Determine the [X, Y] coordinate at the center of the cell enclosing the given text.  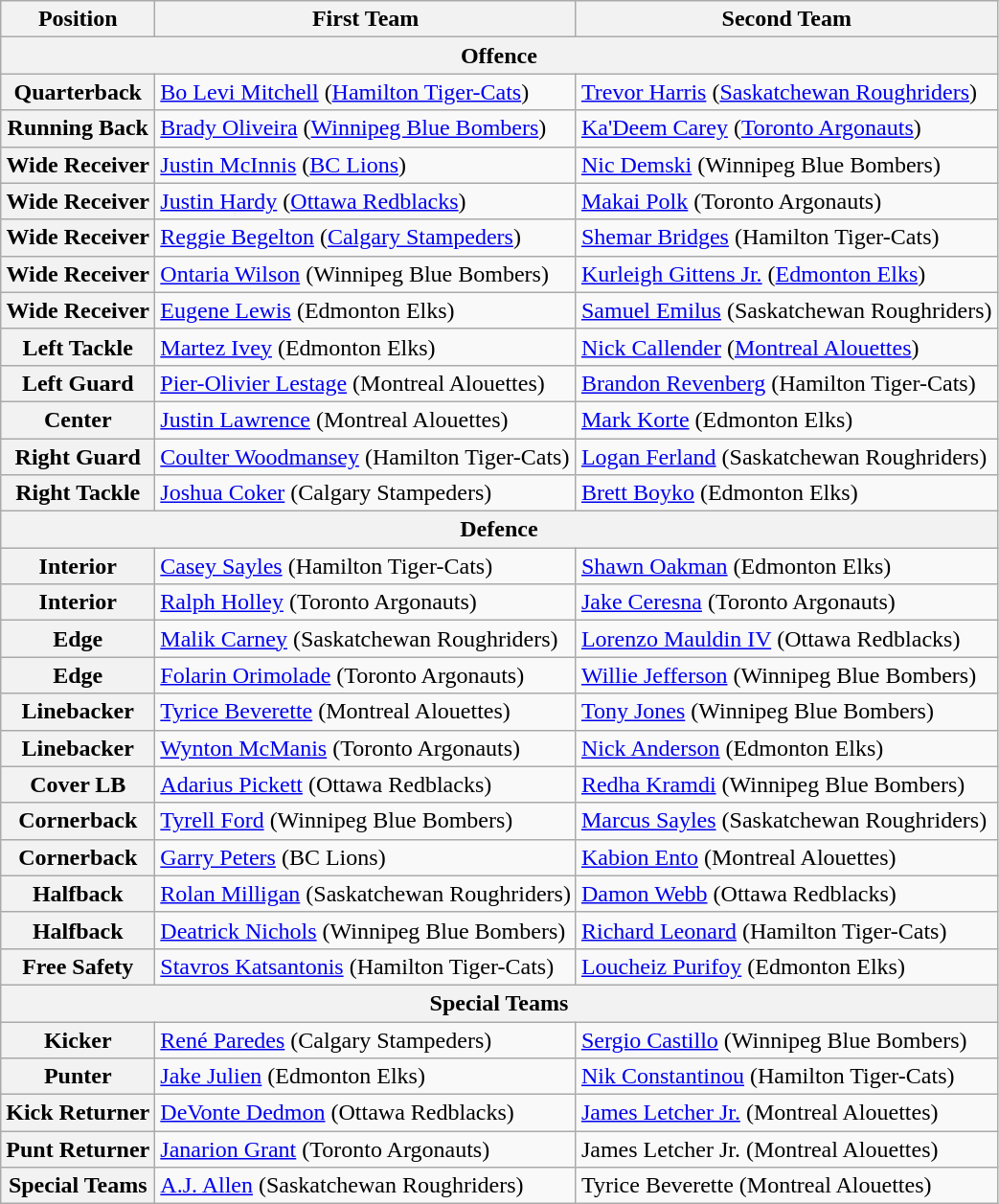
Right Guard [79, 457]
Punter [79, 1077]
Kabion Ento (Montreal Alouettes) [786, 857]
Logan Ferland (Saskatchewan Roughriders) [786, 457]
Coulter Woodmansey (Hamilton Tiger-Cats) [366, 457]
DeVonte Dedmon (Ottawa Redblacks) [366, 1113]
Kicker [79, 1039]
Tony Jones (Winnipeg Blue Bombers) [786, 712]
Marcus Sayles (Saskatchewan Roughriders) [786, 821]
Left Guard [79, 383]
Nick Callender (Montreal Alouettes) [786, 347]
Reggie Begelton (Calgary Stampeders) [366, 238]
Folarin Orimolade (Toronto Argonauts) [366, 675]
Eugene Lewis (Edmonton Elks) [366, 310]
Kurleigh Gittens Jr. (Edmonton Elks) [786, 274]
Brady Oliveira (Winnipeg Blue Bombers) [366, 128]
Pier-Olivier Lestage (Montreal Alouettes) [366, 383]
Lorenzo Mauldin IV (Ottawa Redblacks) [786, 639]
Shemar Bridges (Hamilton Tiger-Cats) [786, 238]
René Paredes (Calgary Stampeders) [366, 1039]
Rolan Milligan (Saskatchewan Roughriders) [366, 894]
First Team [366, 19]
Shawn Oakman (Edmonton Elks) [786, 566]
Ralph Holley (Toronto Argonauts) [366, 602]
Samuel Emilus (Saskatchewan Roughriders) [786, 310]
Jake Ceresna (Toronto Argonauts) [786, 602]
Nic Demski (Winnipeg Blue Bombers) [786, 165]
Free Safety [79, 966]
Bo Levi Mitchell (Hamilton Tiger-Cats) [366, 92]
Makai Polk (Toronto Argonauts) [786, 201]
Offence [499, 56]
Casey Sayles (Hamilton Tiger-Cats) [366, 566]
Running Back [79, 128]
Justin Hardy (Ottawa Redblacks) [366, 201]
Trevor Harris (Saskatchewan Roughriders) [786, 92]
Kick Returner [79, 1113]
Wynton McManis (Toronto Argonauts) [366, 748]
Garry Peters (BC Lions) [366, 857]
Stavros Katsantonis (Hamilton Tiger-Cats) [366, 966]
Sergio Castillo (Winnipeg Blue Bombers) [786, 1039]
Jake Julien (Edmonton Elks) [366, 1077]
Ka'Deem Carey (Toronto Argonauts) [786, 128]
Tyrell Ford (Winnipeg Blue Bombers) [366, 821]
Redha Kramdi (Winnipeg Blue Bombers) [786, 784]
Position [79, 19]
Defence [499, 530]
Mark Korte (Edmonton Elks) [786, 420]
Willie Jefferson (Winnipeg Blue Bombers) [786, 675]
Brett Boyko (Edmonton Elks) [786, 493]
Nik Constantinou (Hamilton Tiger-Cats) [786, 1077]
Damon Webb (Ottawa Redblacks) [786, 894]
Deatrick Nichols (Winnipeg Blue Bombers) [366, 930]
Nick Anderson (Edmonton Elks) [786, 748]
Joshua Coker (Calgary Stampeders) [366, 493]
Justin Lawrence (Montreal Alouettes) [366, 420]
Left Tackle [79, 347]
Punt Returner [79, 1149]
Janarion Grant (Toronto Argonauts) [366, 1149]
Justin McInnis (BC Lions) [366, 165]
Cover LB [79, 784]
Right Tackle [79, 493]
Ontaria Wilson (Winnipeg Blue Bombers) [366, 274]
Loucheiz Purifoy (Edmonton Elks) [786, 966]
Martez Ivey (Edmonton Elks) [366, 347]
Richard Leonard (Hamilton Tiger-Cats) [786, 930]
Brandon Revenberg (Hamilton Tiger-Cats) [786, 383]
A.J. Allen (Saskatchewan Roughriders) [366, 1186]
Adarius Pickett (Ottawa Redblacks) [366, 784]
Second Team [786, 19]
Quarterback [79, 92]
Malik Carney (Saskatchewan Roughriders) [366, 639]
Center [79, 420]
